Extract the (X, Y) coordinate from the center of the cell holding the provided text.  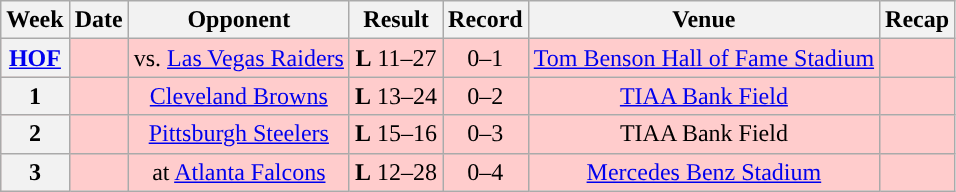
HOF (35, 58)
3 (35, 172)
Venue (704, 20)
2 (35, 134)
Pittsburgh Steelers (238, 134)
0–3 (486, 134)
Result (396, 20)
Week (35, 20)
0–1 (486, 58)
vs. Las Vegas Raiders (238, 58)
Date (98, 20)
Recap (918, 20)
0–2 (486, 96)
Tom Benson Hall of Fame Stadium (704, 58)
Cleveland Browns (238, 96)
0–4 (486, 172)
L 15–16 (396, 134)
L 11–27 (396, 58)
at Atlanta Falcons (238, 172)
Opponent (238, 20)
Mercedes Benz Stadium (704, 172)
L 13–24 (396, 96)
1 (35, 96)
L 12–28 (396, 172)
Record (486, 20)
